For the text-containing cell, return its midpoint in [X, Y] coordinate format. 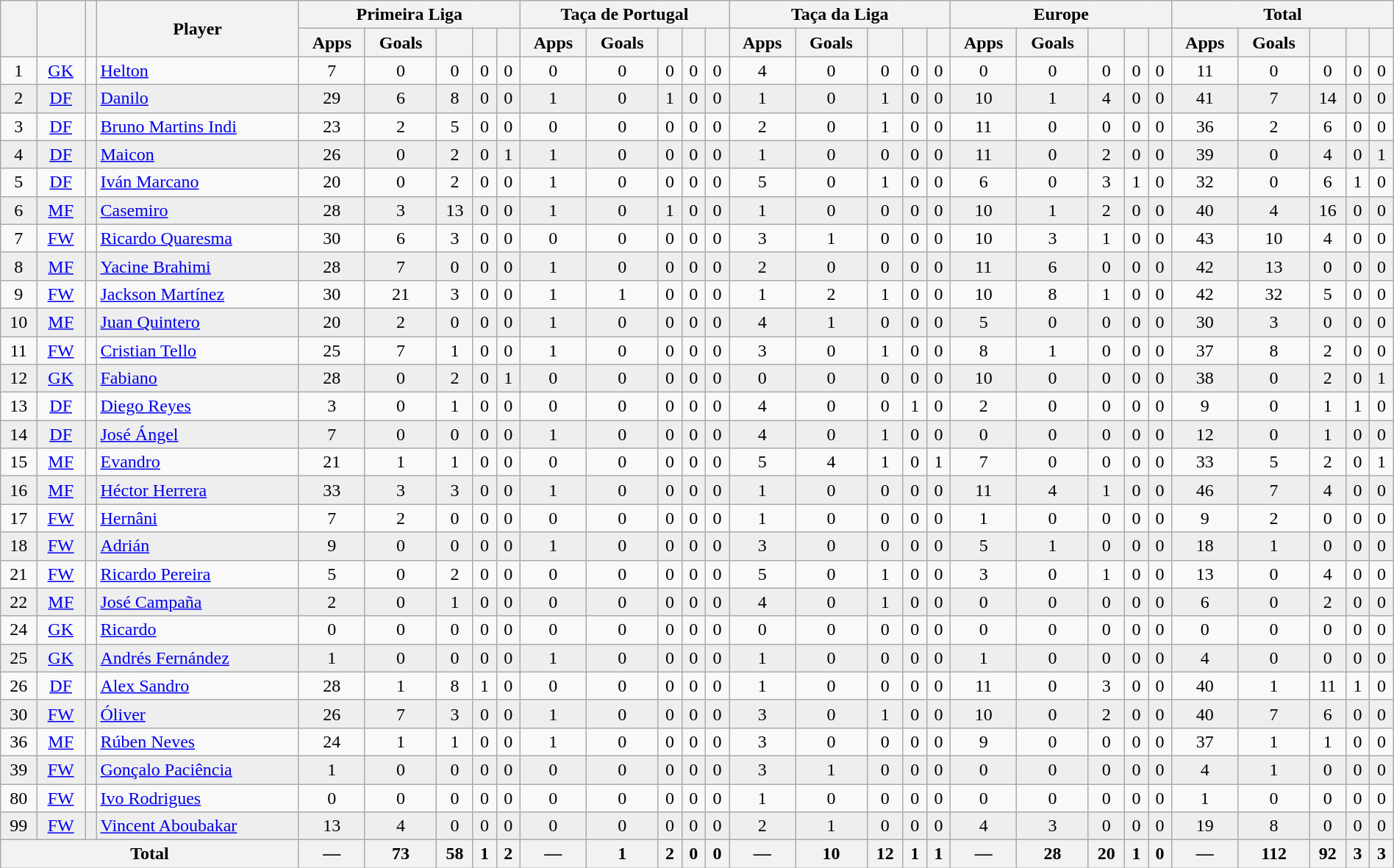
41 [1205, 98]
17 [19, 518]
Cristian Tello [197, 351]
Ricardo [197, 630]
Primeira Liga [409, 15]
15 [19, 462]
Bruno Martins Indi [197, 126]
Rúben Neves [197, 742]
Vincent Aboubakar [197, 826]
Ricardo Quaresma [197, 238]
Andrés Fernández [197, 658]
Gonçalo Paciência [197, 770]
Hernâni [197, 518]
Iván Marcano [197, 182]
38 [1205, 379]
Player [197, 29]
29 [332, 98]
19 [1205, 826]
43 [1205, 238]
José Ángel [197, 434]
Héctor Herrera [197, 490]
Yacine Brahimi [197, 266]
22 [19, 602]
58 [454, 854]
Fabiano [197, 379]
Maicon [197, 154]
Juan Quintero [197, 322]
112 [1274, 854]
23 [332, 126]
Taça da Liga [840, 15]
Diego Reyes [197, 406]
Alex Sandro [197, 686]
Danilo [197, 98]
99 [19, 826]
Europe [1062, 15]
Óliver [197, 714]
92 [1328, 854]
73 [401, 854]
Adrián [197, 546]
Ivo Rodrigues [197, 797]
José Campaña [197, 602]
46 [1205, 490]
Casemiro [197, 210]
Jackson Martínez [197, 294]
Evandro [197, 462]
Helton [197, 71]
Taça de Portugal [624, 15]
80 [19, 797]
Ricardo Pereira [197, 574]
